Detect which cell encompasses the target text, then output its (x, y) center coordinate. 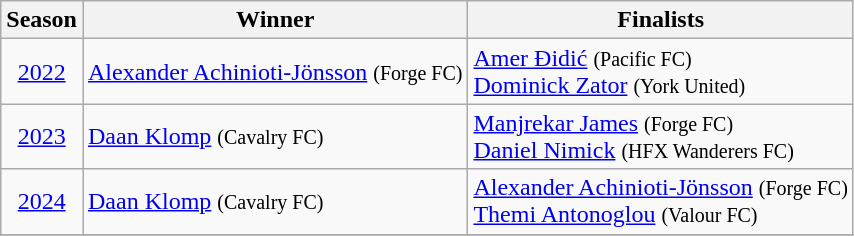
2023 (42, 136)
Amer Đidić (Pacific FC) Dominick Zator (York United) (660, 72)
Alexander Achinioti-Jönsson (Forge FC) (274, 72)
Alexander Achinioti-Jönsson (Forge FC) Themi Antonoglou (Valour FC) (660, 202)
Winner (274, 20)
Finalists (660, 20)
Season (42, 20)
2024 (42, 202)
2022 (42, 72)
Manjrekar James (Forge FC) Daniel Nimick (HFX Wanderers FC) (660, 136)
